Extract the (x, y) coordinate from the center of the cell holding the provided text.  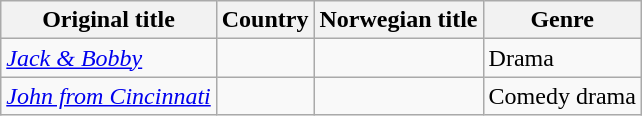
Country (265, 20)
Genre (562, 20)
Jack & Bobby (109, 58)
Norwegian title (398, 20)
Comedy drama (562, 96)
Drama (562, 58)
Original title (109, 20)
John from Cincinnati (109, 96)
